From the cell containing the given text, extract its center point as (X, Y) coordinate. 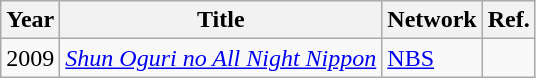
Shun Oguri no All Night Nippon (221, 58)
Year (30, 20)
Ref. (508, 20)
2009 (30, 58)
NBS (432, 58)
Title (221, 20)
Network (432, 20)
